Locate the cell with the specified text and output its (X, Y) center coordinate. 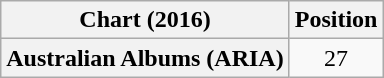
Australian Albums (ARIA) (145, 58)
Chart (2016) (145, 20)
Position (336, 20)
27 (336, 58)
